Identify which cell holds the provided text, then report its [X, Y] central coordinate. 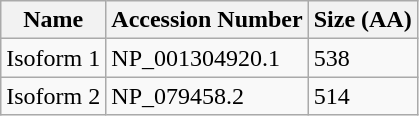
Name [54, 20]
Isoform 2 [54, 96]
538 [362, 58]
NP_001304920.1 [207, 58]
Size (AA) [362, 20]
514 [362, 96]
Isoform 1 [54, 58]
Accession Number [207, 20]
NP_079458.2 [207, 96]
